Return (X, Y) of the center of cell containing provided text 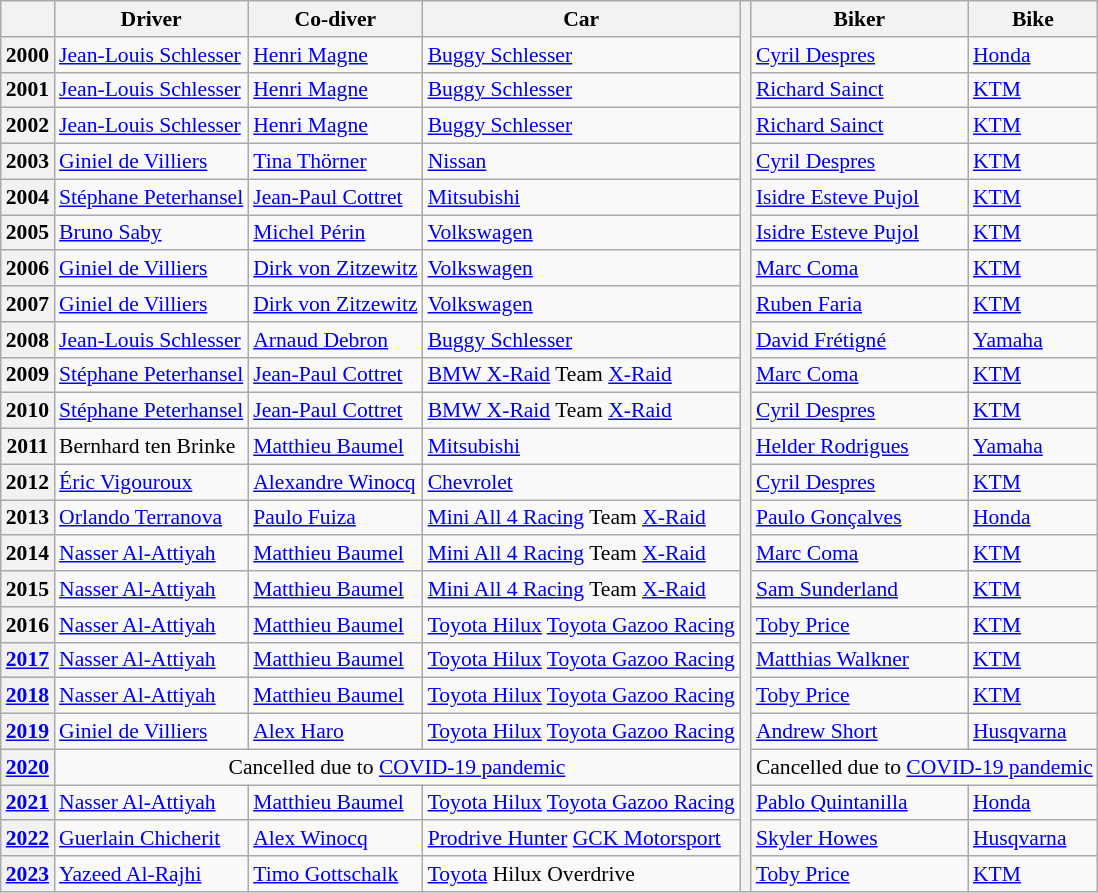
2017 (28, 660)
Guerlain Chicherit (151, 839)
Tina Thörner (335, 162)
2002 (28, 126)
Sam Sunderland (860, 589)
Bernhard ten Brinke (151, 447)
2016 (28, 625)
Toyota Hilux Overdrive (582, 874)
2014 (28, 554)
Skyler Howes (860, 839)
Chevrolet (582, 482)
2005 (28, 233)
Andrew Short (860, 732)
Biker (860, 19)
Paulo Gonçalves (860, 518)
2010 (28, 411)
2001 (28, 90)
Paulo Fuiza (335, 518)
2009 (28, 375)
Alex Haro (335, 732)
2006 (28, 269)
Bruno Saby (151, 233)
2013 (28, 518)
Pablo Quintanilla (860, 803)
Prodrive Hunter GCK Motorsport (582, 839)
Car (582, 19)
2020 (28, 767)
Arnaud Debron (335, 340)
Matthias Walkner (860, 660)
2018 (28, 696)
Yazeed Al-Rajhi (151, 874)
Nissan (582, 162)
Orlando Terranova (151, 518)
2000 (28, 55)
Alex Winocq (335, 839)
2003 (28, 162)
2021 (28, 803)
2011 (28, 447)
2004 (28, 197)
Bike (1033, 19)
2019 (28, 732)
Timo Gottschalk (335, 874)
David Frétigné (860, 340)
Co-diver (335, 19)
Alexandre Winocq (335, 482)
Ruben Faria (860, 304)
Michel Périn (335, 233)
Helder Rodrigues (860, 447)
2008 (28, 340)
Driver (151, 19)
2022 (28, 839)
2023 (28, 874)
2007 (28, 304)
2015 (28, 589)
Éric Vigouroux (151, 482)
2012 (28, 482)
